Search for the cell housing the specified text and yield its [X, Y] center coordinate. 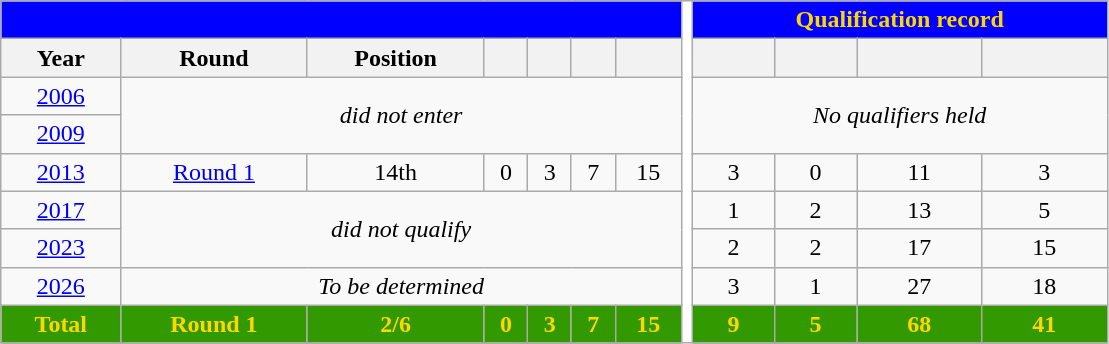
No qualifiers held [900, 115]
Year [61, 58]
Qualification record [900, 20]
18 [1044, 286]
2013 [61, 172]
9 [733, 324]
Round [214, 58]
14th [396, 172]
2023 [61, 248]
Position [396, 58]
68 [920, 324]
11 [920, 172]
2006 [61, 96]
did not qualify [401, 229]
Total [61, 324]
To be determined [401, 286]
2017 [61, 210]
41 [1044, 324]
2/6 [396, 324]
17 [920, 248]
did not enter [401, 115]
2026 [61, 286]
13 [920, 210]
2009 [61, 134]
27 [920, 286]
